For the text-containing cell, return its midpoint in (x, y) coordinate format. 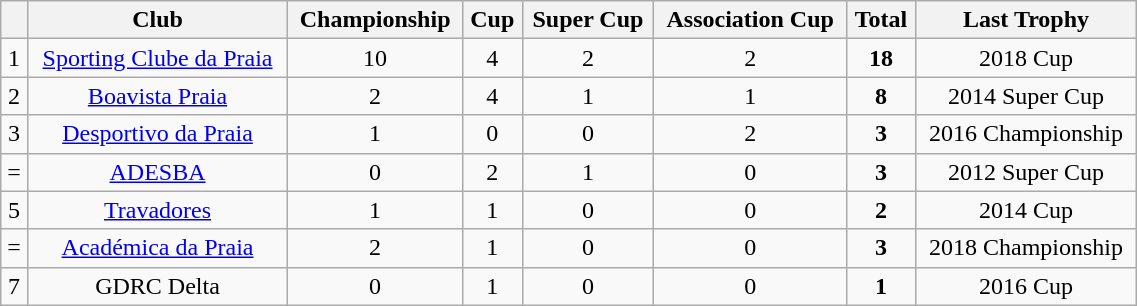
Boavista Praia (157, 96)
Sporting Clube da Praia (157, 58)
10 (376, 58)
Total (882, 20)
2012 Super Cup (1026, 172)
Championship (376, 20)
2018 Championship (1026, 248)
8 (882, 96)
Académica da Praia (157, 248)
Desportivo da Praia (157, 134)
Club (157, 20)
Association Cup (750, 20)
5 (14, 210)
Travadores (157, 210)
GDRC Delta (157, 286)
2014 Super Cup (1026, 96)
Last Trophy (1026, 20)
2016 Championship (1026, 134)
ADESBA (157, 172)
2018 Cup (1026, 58)
Super Cup (588, 20)
7 (14, 286)
2016 Cup (1026, 286)
2014 Cup (1026, 210)
Cup (493, 20)
18 (882, 58)
